Locate the cell with the specified text and output its [X, Y] center coordinate. 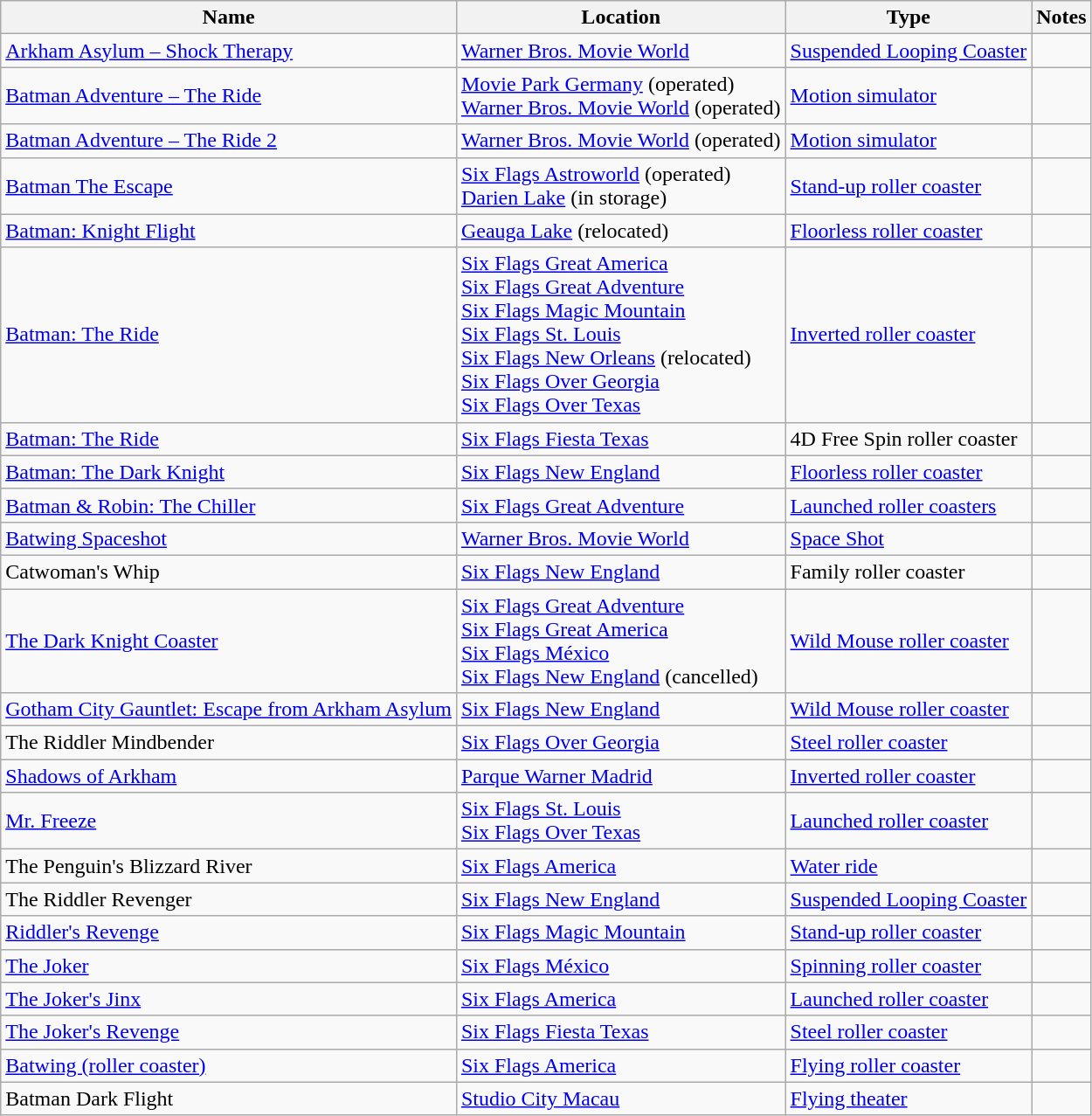
Geauga Lake (relocated) [620, 231]
Batwing Spaceshot [229, 538]
Six Flags Over Georgia [620, 743]
The Dark Knight Coaster [229, 641]
Type [909, 17]
Catwoman's Whip [229, 572]
The Penguin's Blizzard River [229, 866]
Space Shot [909, 538]
Batman Dark Flight [229, 1099]
The Joker's Revenge [229, 1032]
Batman: Knight Flight [229, 231]
Arkham Asylum – Shock Therapy [229, 51]
Water ride [909, 866]
Riddler's Revenge [229, 932]
Batman Adventure – The Ride 2 [229, 141]
Location [620, 17]
Mr. Freeze [229, 821]
Flying roller coaster [909, 1065]
The Riddler Revenger [229, 899]
Batwing (roller coaster) [229, 1065]
Warner Bros. Movie World (operated) [620, 141]
Launched roller coasters [909, 505]
The Joker's Jinx [229, 999]
Name [229, 17]
Shadows of Arkham [229, 776]
Six Flags México [620, 966]
Six Flags Magic Mountain [620, 932]
Gotham City Gauntlet: Escape from Arkham Asylum [229, 710]
Flying theater [909, 1099]
Six Flags Great AdventureSix Flags Great AmericaSix Flags MéxicoSix Flags New England (cancelled) [620, 641]
Batman The Escape [229, 185]
Batman Adventure – The Ride [229, 96]
The Joker [229, 966]
The Riddler Mindbender [229, 743]
Movie Park Germany (operated)Warner Bros. Movie World (operated) [620, 96]
Parque Warner Madrid [620, 776]
Batman & Robin: The Chiller [229, 505]
Six Flags Great Adventure [620, 505]
Six Flags Astroworld (operated)Darien Lake (in storage) [620, 185]
Six Flags St. LouisSix Flags Over Texas [620, 821]
Notes [1061, 17]
Spinning roller coaster [909, 966]
Family roller coaster [909, 572]
4D Free Spin roller coaster [909, 439]
Batman: The Dark Knight [229, 472]
Studio City Macau [620, 1099]
